Return (X, Y) of the center of cell containing provided text 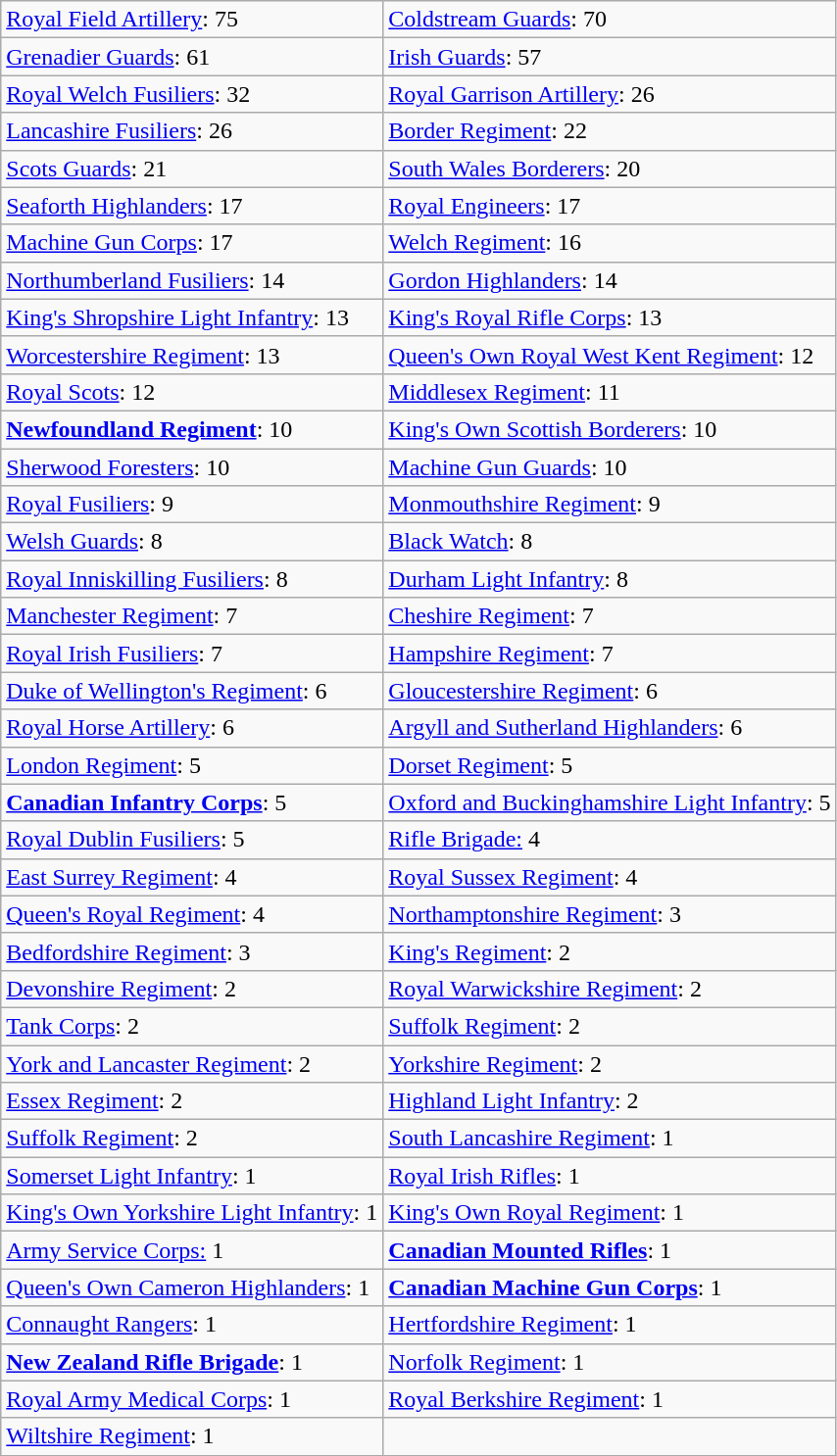
Royal Dublin Fusiliers: 5 (192, 840)
Welsh Guards: 8 (192, 542)
Machine Gun Guards: 10 (610, 467)
Coldstream Guards: 70 (610, 20)
Connaught Rangers: 1 (192, 1325)
Devonshire Regiment: 2 (192, 989)
London Regiment: 5 (192, 765)
King's Royal Rifle Corps: 13 (610, 317)
King's Own Scottish Borderers: 10 (610, 429)
Royal Berkshire Regiment: 1 (610, 1399)
East Surrey Regiment: 4 (192, 877)
Northumberland Fusiliers: 14 (192, 280)
Border Regiment: 22 (610, 131)
South Wales Borderers: 20 (610, 169)
Middlesex Regiment: 11 (610, 392)
Oxford and Buckinghamshire Light Infantry: 5 (610, 802)
Highland Light Infantry: 2 (610, 1101)
Royal Field Artillery: 75 (192, 20)
Cheshire Regiment: 7 (610, 616)
Grenadier Guards: 61 (192, 57)
Royal Warwickshire Regiment: 2 (610, 989)
King's Own Yorkshire Light Infantry: 1 (192, 1213)
Irish Guards: 57 (610, 57)
Royal Fusiliers: 9 (192, 505)
Queen's Own Royal West Kent Regiment: 12 (610, 355)
Tank Corps: 2 (192, 1026)
Yorkshire Regiment: 2 (610, 1063)
Northamptonshire Regiment: 3 (610, 914)
York and Lancaster Regiment: 2 (192, 1063)
Royal Inniskilling Fusiliers: 8 (192, 579)
Duke of Wellington's Regiment: 6 (192, 691)
Essex Regiment: 2 (192, 1101)
Welch Regiment: 16 (610, 243)
Durham Light Infantry: 8 (610, 579)
Dorset Regiment: 5 (610, 765)
Black Watch: 8 (610, 542)
Royal Engineers: 17 (610, 206)
Queen's Own Cameron Highlanders: 1 (192, 1287)
Bedfordshire Regiment: 3 (192, 951)
Royal Sussex Regiment: 4 (610, 877)
Royal Garrison Artillery: 26 (610, 94)
Argyll and Sutherland Highlanders: 6 (610, 728)
Newfoundland Regiment: 10 (192, 429)
Royal Army Medical Corps: 1 (192, 1399)
Gloucestershire Regiment: 6 (610, 691)
Royal Horse Artillery: 6 (192, 728)
Rifle Brigade: 4 (610, 840)
Queen's Royal Regiment: 4 (192, 914)
Sherwood Foresters: 10 (192, 467)
Monmouthshire Regiment: 9 (610, 505)
Machine Gun Corps: 17 (192, 243)
Royal Scots: 12 (192, 392)
King's Shropshire Light Infantry: 13 (192, 317)
Seaforth Highlanders: 17 (192, 206)
South Lancashire Regiment: 1 (610, 1139)
Canadian Mounted Rifles: 1 (610, 1250)
Norfolk Regiment: 1 (610, 1362)
Lancashire Fusiliers: 26 (192, 131)
Wiltshire Regiment: 1 (192, 1436)
Scots Guards: 21 (192, 169)
Army Service Corps: 1 (192, 1250)
New Zealand Rifle Brigade: 1 (192, 1362)
Canadian Machine Gun Corps: 1 (610, 1287)
Worcestershire Regiment: 13 (192, 355)
Manchester Regiment: 7 (192, 616)
Royal Irish Rifles: 1 (610, 1176)
Somerset Light Infantry: 1 (192, 1176)
Royal Welch Fusiliers: 32 (192, 94)
Canadian Infantry Corps: 5 (192, 802)
Royal Irish Fusiliers: 7 (192, 654)
Hampshire Regiment: 7 (610, 654)
King's Regiment: 2 (610, 951)
King's Own Royal Regiment: 1 (610, 1213)
Hertfordshire Regiment: 1 (610, 1325)
Gordon Highlanders: 14 (610, 280)
